Return the (x, y) coordinate for the center point of the cell that contains the specified text.  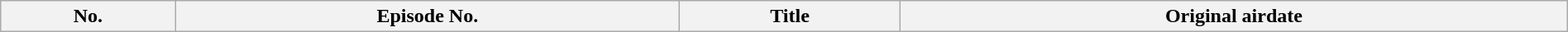
Original airdate (1234, 16)
Episode No. (427, 16)
Title (791, 16)
No. (88, 16)
